Detect which cell encompasses the target text, then output its (x, y) center coordinate. 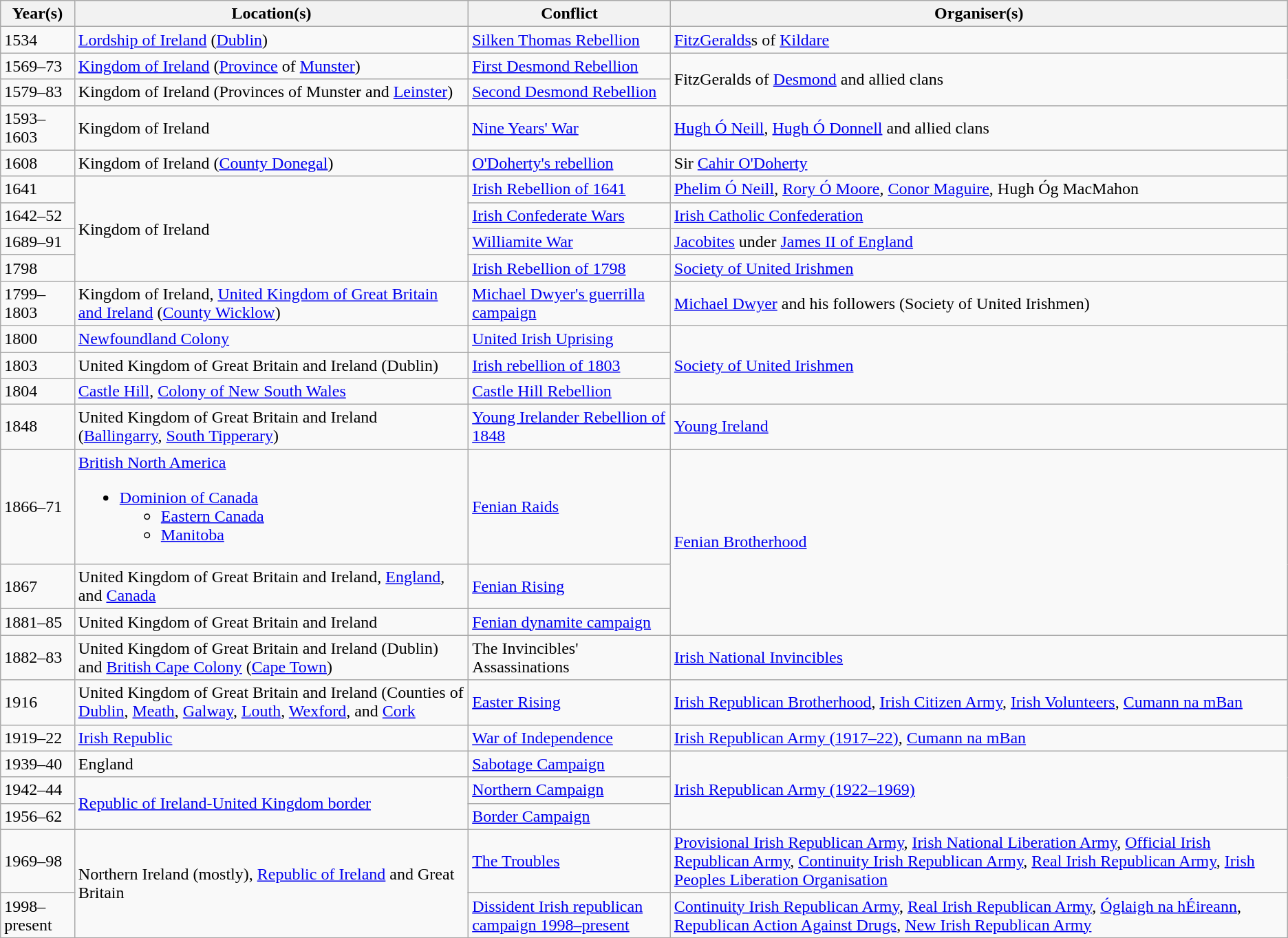
Irish Rebellion of 1641 (570, 189)
1939–40 (38, 764)
1798 (38, 268)
1998–present (38, 915)
Border Campaign (570, 816)
Year(s) (38, 14)
1867 (38, 586)
Lordship of Ireland (Dublin) (271, 40)
Fenian dynamite campaign (570, 622)
FitzGeraldss of Kildare (978, 40)
Michael Dwyer's guerrilla campaign (570, 303)
1881–85 (38, 622)
Irish Republican Army (1917–22), Cumann na mBan (978, 738)
Phelim Ó Neill, Rory Ó Moore, Conor Maguire, Hugh Óg MacMahon (978, 189)
The Invincibles' Assassinations (570, 658)
Fenian Rising (570, 586)
1642–52 (38, 215)
Sabotage Campaign (570, 764)
Irish National Invincibles (978, 658)
1569–73 (38, 66)
United Kingdom of Great Britain and Ireland, England, and Canada (271, 586)
Dissident Irish republican campaign 1998–present (570, 915)
1534 (38, 40)
Silken Thomas Rebellion (570, 40)
Young Irelander Rebellion of 1848 (570, 427)
Irish rebellion of 1803 (570, 365)
Castle Hill Rebellion (570, 392)
1799–1803 (38, 303)
Sir Cahir O'Doherty (978, 163)
United Kingdom of Great Britain and Ireland (Counties of Dublin, Meath, Galway, Louth, Wexford, and Cork (271, 702)
Newfoundland Colony (271, 339)
Kingdom of Ireland (Province of Munster) (271, 66)
Fenian Brotherhood (978, 542)
Castle Hill, Colony of New South Wales (271, 392)
1916 (38, 702)
United Kingdom of Great Britain and Ireland (Ballingarry, South Tipperary) (271, 427)
Irish Catholic Confederation (978, 215)
Kingdom of Ireland (Provinces of Munster and Leinster) (271, 92)
Conflict (570, 14)
1803 (38, 365)
1919–22 (38, 738)
1608 (38, 163)
Fenian Raids (570, 507)
United Kingdom of Great Britain and Ireland (Dublin) and British Cape Colony (Cape Town) (271, 658)
Jacobites under James II of England (978, 242)
Republic of Ireland-United Kingdom border (271, 803)
Irish Rebellion of 1798 (570, 268)
Nine Years' War (570, 128)
Organiser(s) (978, 14)
Williamite War (570, 242)
First Desmond Rebellion (570, 66)
Location(s) (271, 14)
Irish Republican Brotherhood, Irish Citizen Army, Irish Volunteers, Cumann na mBan (978, 702)
Young Ireland (978, 427)
Hugh Ó Neill, Hugh Ó Donnell and allied clans (978, 128)
1956–62 (38, 816)
British North AmericaDominion of CanadaEastern CanadaManitoba (271, 507)
1969–98 (38, 861)
1882–83 (38, 658)
1866–71 (38, 507)
Northern Ireland (mostly), Republic of Ireland and Great Britain (271, 884)
1579–83 (38, 92)
United Kingdom of Great Britain and Ireland (271, 622)
Second Desmond Rebellion (570, 92)
Irish Republic (271, 738)
Northern Campaign (570, 790)
1942–44 (38, 790)
Kingdom of Ireland (County Donegal) (271, 163)
Irish Confederate Wars (570, 215)
Continuity Irish Republican Army, Real Irish Republican Army, Óglaigh na hÉireann, Republican Action Against Drugs, New Irish Republican Army (978, 915)
Easter Rising (570, 702)
United Irish Uprising (570, 339)
O'Doherty's rebellion (570, 163)
War of Independence (570, 738)
Michael Dwyer and his followers (Society of United Irishmen) (978, 303)
1800 (38, 339)
Irish Republican Army (1922–1969) (978, 790)
Kingdom of Ireland, United Kingdom of Great Britain and Ireland (County Wicklow) (271, 303)
1848 (38, 427)
1593–1603 (38, 128)
England (271, 764)
FitzGeralds of Desmond and allied clans (978, 79)
1641 (38, 189)
1804 (38, 392)
United Kingdom of Great Britain and Ireland (Dublin) (271, 365)
The Troubles (570, 861)
1689–91 (38, 242)
